Locate the cell with the specified text and output its (X, Y) center coordinate. 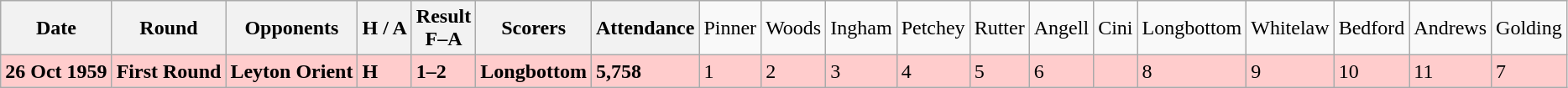
8 (1192, 71)
Golding (1529, 28)
Woods (794, 28)
Angell (1061, 28)
7 (1529, 71)
11 (1450, 71)
Round (169, 28)
Leyton Orient (292, 71)
Pinner (730, 28)
1–2 (443, 71)
Petchey (933, 28)
First Round (169, 71)
Date (56, 28)
5 (999, 71)
4 (933, 71)
Andrews (1450, 28)
3 (861, 71)
Ingham (861, 28)
1 (730, 71)
26 Oct 1959 (56, 71)
Rutter (999, 28)
H (384, 71)
5,758 (645, 71)
6 (1061, 71)
2 (794, 71)
ResultF–A (443, 28)
Whitelaw (1290, 28)
Opponents (292, 28)
Cini (1116, 28)
Bedford (1372, 28)
H / A (384, 28)
9 (1290, 71)
Scorers (534, 28)
10 (1372, 71)
Attendance (645, 28)
